Provide the (X, Y) coordinate of the cell's center where the given text is located.  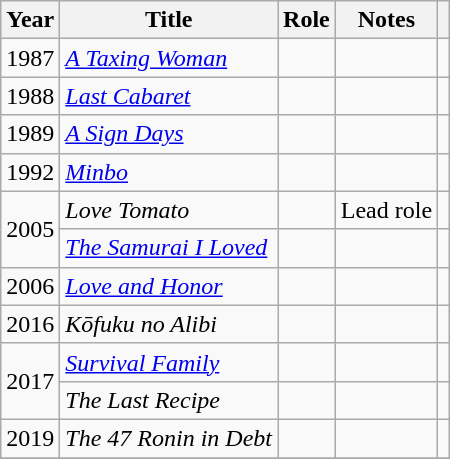
Survival Family (169, 362)
A Sign Days (169, 134)
Role (307, 20)
Minbo (169, 172)
2005 (30, 229)
The Samurai I Loved (169, 248)
Title (169, 20)
2017 (30, 381)
1988 (30, 96)
2016 (30, 324)
Notes (386, 20)
Last Cabaret (169, 96)
Love and Honor (169, 286)
Year (30, 20)
1992 (30, 172)
The 47 Ronin in Debt (169, 438)
The Last Recipe (169, 400)
Lead role (386, 210)
A Taxing Woman (169, 58)
1987 (30, 58)
2019 (30, 438)
2006 (30, 286)
Kōfuku no Alibi (169, 324)
1989 (30, 134)
Love Tomato (169, 210)
